Provide the [x, y] coordinate of the cell's center where the given text is located.  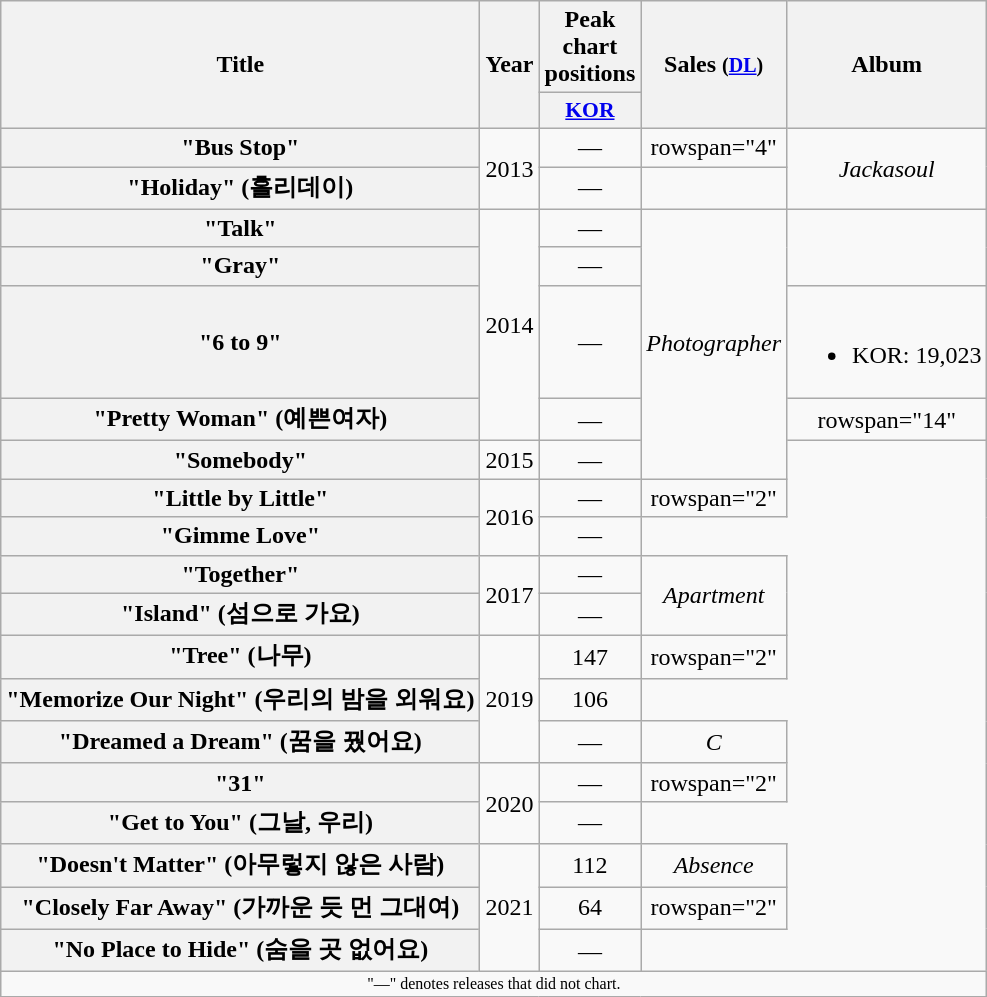
"Talk" [240, 228]
"Memorize Our Night" (우리의 밤을 외워요) [240, 700]
Sales (DL) [714, 65]
Photographer [714, 344]
"Get to You" (그날, 우리) [240, 822]
2015 [510, 460]
"No Place to Hide" (숨을 곳 없어요) [240, 950]
64 [590, 908]
Jackasoul [887, 168]
Absence [714, 866]
KOR: 19,023 [887, 342]
2019 [510, 700]
2013 [510, 168]
"Doesn't Matter" (아무렇지 않은 사람) [240, 866]
Album [887, 65]
rowspan="14" [887, 420]
Title [240, 65]
Apartment [714, 596]
"Closely Far Away" (가까운 듯 먼 그대여) [240, 908]
KOR [590, 111]
"Bus Stop" [240, 147]
112 [590, 866]
2020 [510, 804]
2017 [510, 596]
rowspan="4" [714, 147]
"Together" [240, 574]
106 [590, 700]
C [714, 742]
"Somebody" [240, 460]
"6 to 9" [240, 342]
"31" [240, 782]
"Little by Little" [240, 498]
Year [510, 65]
"Holiday" (홀리데이) [240, 188]
2021 [510, 908]
"Pretty Woman" (예쁜여자) [240, 420]
Peak chart positions [590, 47]
"—" denotes releases that did not chart. [494, 984]
"Tree" (나무) [240, 658]
"Island" (섬으로 가요) [240, 614]
2014 [510, 325]
147 [590, 658]
"Gimme Love" [240, 536]
"Gray" [240, 266]
2016 [510, 517]
"Dreamed a Dream" (꿈을 꿨어요) [240, 742]
